Search for the cell housing the specified text and yield its [x, y] center coordinate. 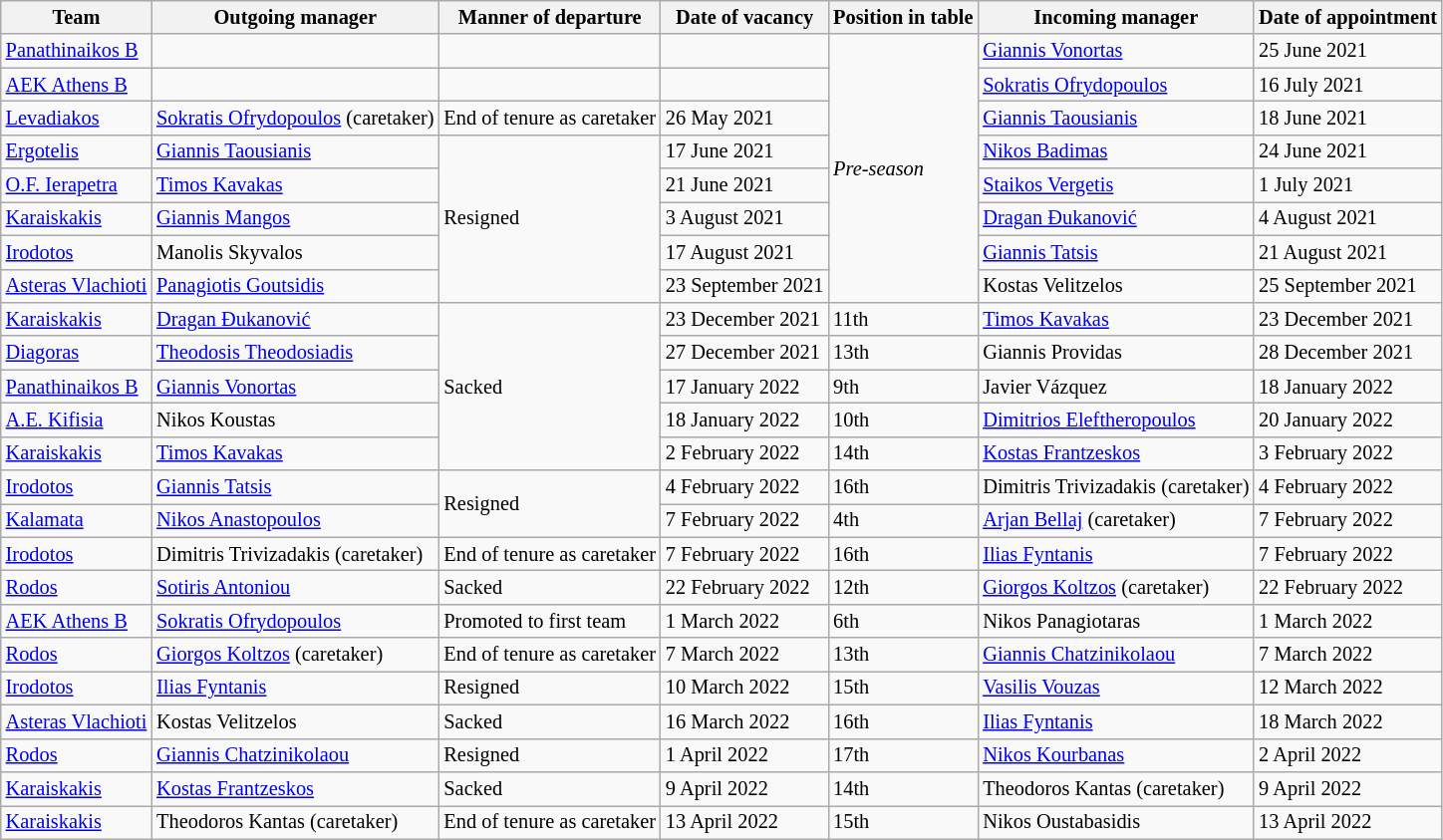
Date of appointment [1347, 17]
10th [903, 420]
Nikos Kourbanas [1116, 755]
21 August 2021 [1347, 252]
Theodosis Theodosiadis [295, 353]
Sotiris Antoniou [295, 587]
Incoming manager [1116, 17]
Nikos Oustabasidis [1116, 822]
2 April 2022 [1347, 755]
1 April 2022 [744, 755]
18 March 2022 [1347, 721]
Staikos Vergetis [1116, 185]
4th [903, 520]
17 June 2021 [744, 151]
Nikos Koustas [295, 420]
26 May 2021 [744, 118]
Ergotelis [76, 151]
Giannis Mangos [295, 218]
O.F. Ierapetra [76, 185]
25 June 2021 [1347, 51]
Giannis Providas [1116, 353]
17 January 2022 [744, 387]
25 September 2021 [1347, 286]
Manolis Skyvalos [295, 252]
Nikos Anastopoulos [295, 520]
1 July 2021 [1347, 185]
20 January 2022 [1347, 420]
6th [903, 621]
Date of vacancy [744, 17]
11th [903, 319]
Arjan Bellaj (caretaker) [1116, 520]
A.E. Kifisia [76, 420]
3 February 2022 [1347, 453]
9th [903, 387]
Nikos Badimas [1116, 151]
16 July 2021 [1347, 85]
Nikos Panagiotaras [1116, 621]
28 December 2021 [1347, 353]
Manner of departure [550, 17]
17 August 2021 [744, 252]
Outgoing manager [295, 17]
Kalamata [76, 520]
Javier Vázquez [1116, 387]
12 March 2022 [1347, 688]
17th [903, 755]
27 December 2021 [744, 353]
Dimitrios Eleftheropoulos [1116, 420]
23 September 2021 [744, 286]
2 February 2022 [744, 453]
10 March 2022 [744, 688]
Position in table [903, 17]
Panagiotis Goutsidis [295, 286]
Levadiakos [76, 118]
Diagoras [76, 353]
Promoted to first team [550, 621]
24 June 2021 [1347, 151]
3 August 2021 [744, 218]
16 March 2022 [744, 721]
Team [76, 17]
21 June 2021 [744, 185]
4 August 2021 [1347, 218]
Vasilis Vouzas [1116, 688]
Sokratis Ofrydopoulos (caretaker) [295, 118]
12th [903, 587]
18 June 2021 [1347, 118]
Pre-season [903, 167]
